Locate the cell with the specified text and output its [X, Y] center coordinate. 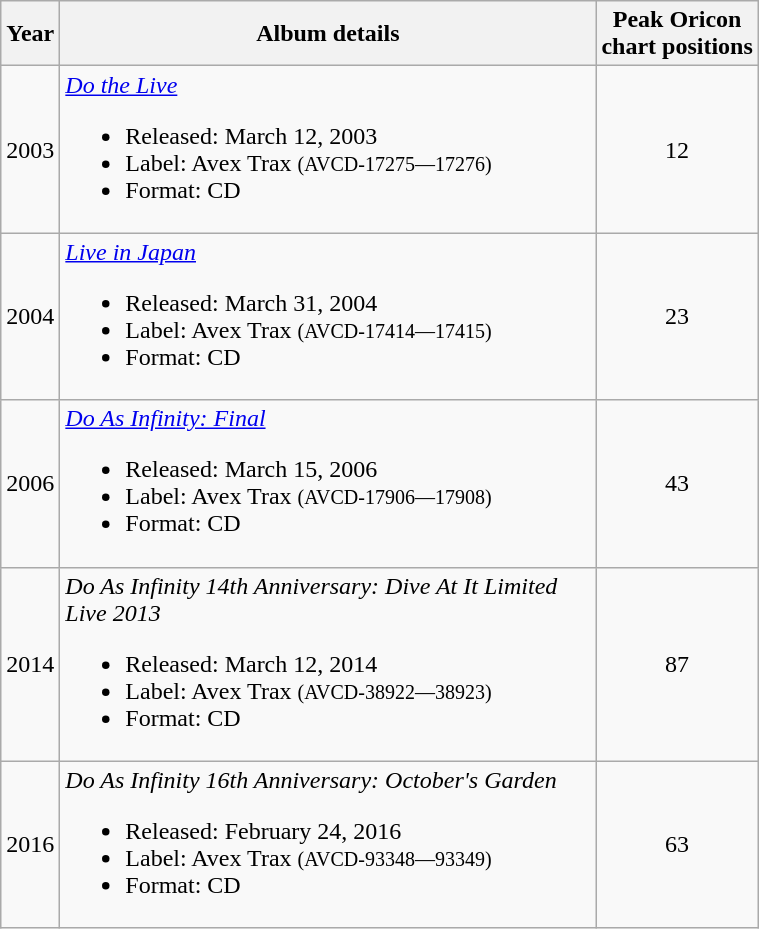
2004 [30, 316]
Peak Oricon chart positions [677, 34]
Live in JapanReleased: March 31, 2004Label: Avex Trax (AVCD-17414—17415)Format: CD [328, 316]
43 [677, 484]
Do As Infinity: FinalReleased: March 15, 2006Label: Avex Trax (AVCD-17906—17908)Format: CD [328, 484]
Do As Infinity 14th Anniversary: Dive At It Limited Live 2013Released: March 12, 2014Label: Avex Trax (AVCD-38922—38923)Format: CD [328, 664]
63 [677, 844]
2003 [30, 150]
Year [30, 34]
87 [677, 664]
Album details [328, 34]
12 [677, 150]
2006 [30, 484]
2016 [30, 844]
Do As Infinity 16th Anniversary: October's GardenReleased: February 24, 2016Label: Avex Trax (AVCD-93348—93349)Format: CD [328, 844]
Do the LiveReleased: March 12, 2003Label: Avex Trax (AVCD-17275—17276)Format: CD [328, 150]
23 [677, 316]
2014 [30, 664]
